Provide the (x, y) coordinate of the cell's center where the given text is located.  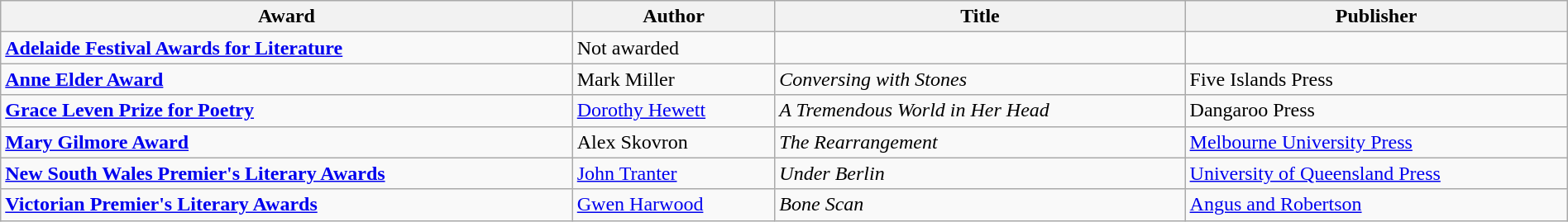
Under Berlin (980, 173)
Five Islands Press (1376, 79)
Gwen Harwood (673, 205)
Dangaroo Press (1376, 111)
Not awarded (673, 48)
Victorian Premier's Literary Awards (287, 205)
Grace Leven Prize for Poetry (287, 111)
Dorothy Hewett (673, 111)
Mark Miller (673, 79)
Alex Skovron (673, 142)
The Rearrangement (980, 142)
New South Wales Premier's Literary Awards (287, 173)
Award (287, 17)
Mary Gilmore Award (287, 142)
Publisher (1376, 17)
Melbourne University Press (1376, 142)
A Tremendous World in Her Head (980, 111)
John Tranter (673, 173)
Author (673, 17)
Anne Elder Award (287, 79)
Angus and Robertson (1376, 205)
Bone Scan (980, 205)
University of Queensland Press (1376, 173)
Conversing with Stones (980, 79)
Title (980, 17)
Adelaide Festival Awards for Literature (287, 48)
